Return the [x, y] coordinate for the center point of the cell that contains the specified text.  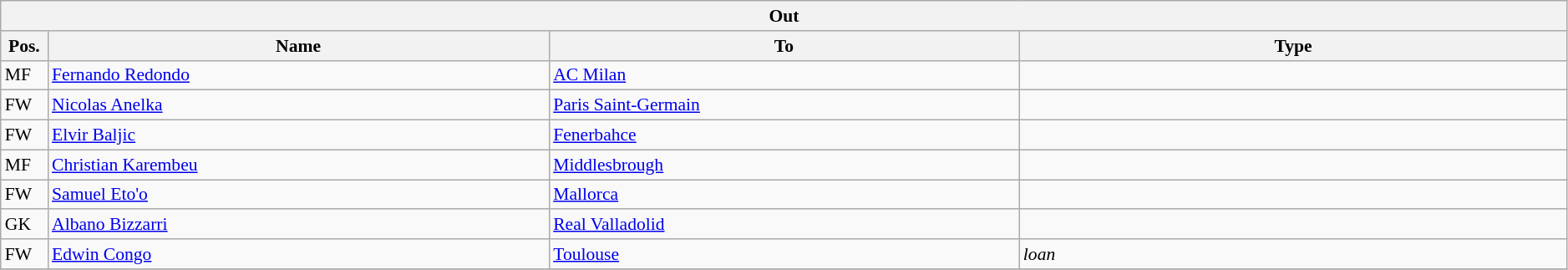
Fernando Redondo [298, 75]
Type [1293, 46]
Christian Karembeu [298, 165]
Albano Bizzarri [298, 225]
GK [24, 225]
Paris Saint-Germain [784, 105]
Elvir Baljic [298, 135]
Toulouse [784, 254]
AC Milan [784, 75]
Pos. [24, 46]
Fenerbahce [784, 135]
To [784, 46]
Samuel Eto'o [298, 195]
Out [784, 16]
Name [298, 46]
Middlesbrough [784, 165]
loan [1293, 254]
Mallorca [784, 195]
Edwin Congo [298, 254]
Real Valladolid [784, 225]
Nicolas Anelka [298, 105]
